Scan for the cell matching the given text and deliver its (x, y) coordinate at center. 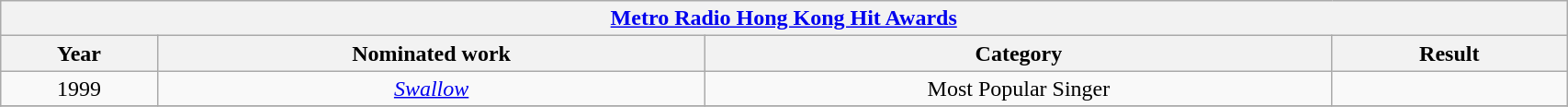
Swallow (432, 89)
Nominated work (432, 53)
Result (1450, 53)
1999 (79, 89)
Most Popular Singer (1019, 89)
Category (1019, 53)
Metro Radio Hong Kong Hit Awards (784, 18)
Year (79, 53)
